Capture the cell that displays the provided text and extract its (X, Y) central coordinate. 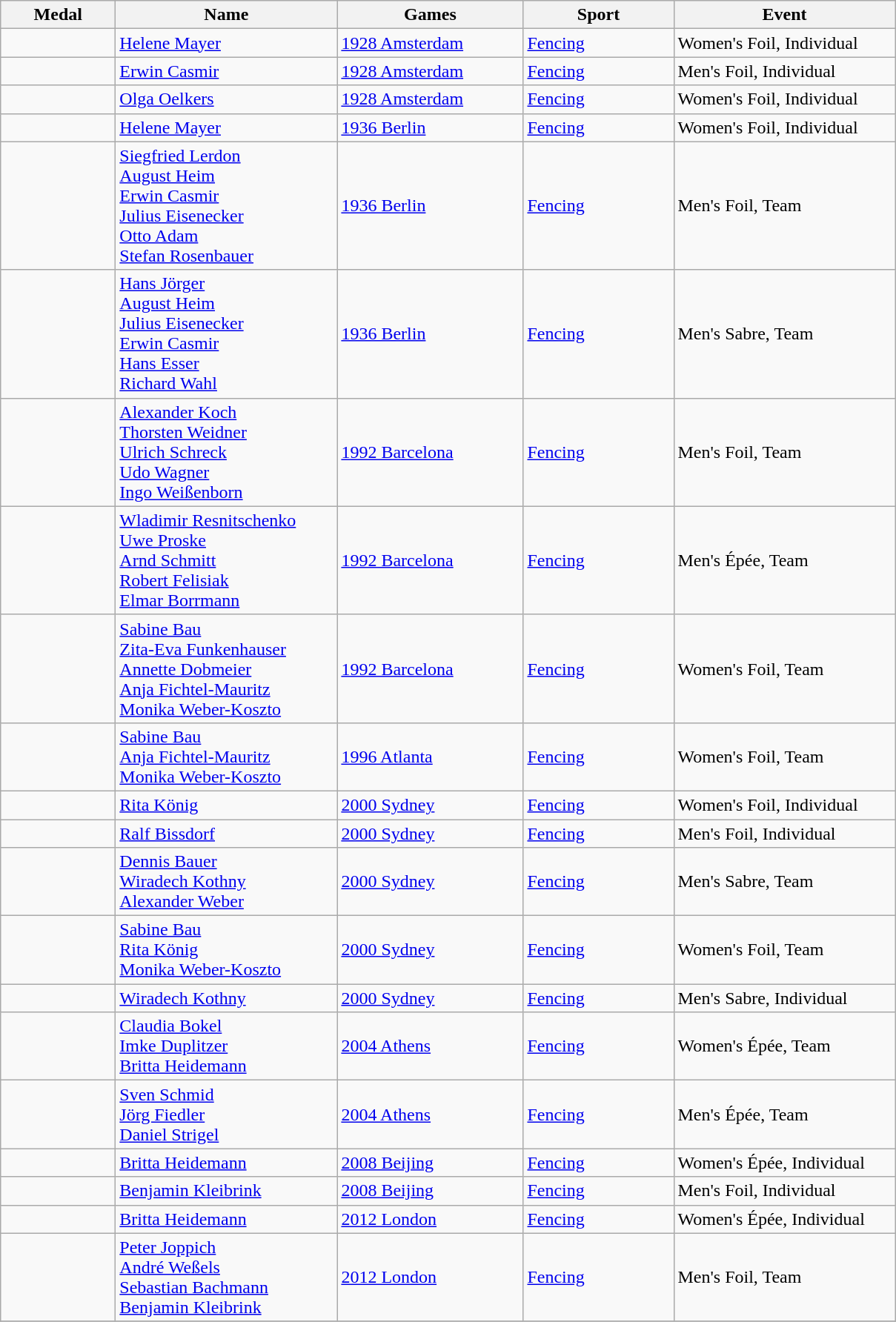
Alexander KochThorsten WeidnerUlrich SchreckUdo WagnerIngo Weißenborn (227, 452)
Sabine BauZita-Eva FunkenhauserAnnette DobmeierAnja Fichtel-MauritzMonika Weber-Koszto (227, 668)
Benjamin Kleibrink (227, 1191)
Name (227, 15)
Dennis BauerWiradech KothnyAlexander Weber (227, 882)
Siegfried LerdonAugust HeimErwin CasmirJulius EiseneckerOtto AdamStefan Rosenbauer (227, 206)
Claudia BokelImke DuplitzerBritta Heidemann (227, 1046)
Rita König (227, 805)
Men's Sabre, Individual (784, 998)
Women's Épée, Team (784, 1046)
Sport (599, 15)
Ralf Bissdorf (227, 834)
Wladimir ResnitschenkoUwe ProskeArnd SchmittRobert FelisiakElmar Borrmann (227, 560)
Hans JörgerAugust HeimJulius EiseneckerErwin CasmirHans EsserRichard Wahl (227, 333)
Medal (58, 15)
Wiradech Kothny (227, 998)
Peter JoppichAndré WeßelsSebastian BachmannBenjamin Kleibrink (227, 1278)
Sven SchmidJörg FiedlerDaniel Strigel (227, 1115)
Event (784, 15)
Sabine BauRita KönigMonika Weber-Koszto (227, 950)
1996 Atlanta (430, 757)
Olga Oelkers (227, 99)
Sabine BauAnja Fichtel-MauritzMonika Weber-Koszto (227, 757)
Erwin Casmir (227, 71)
Games (430, 15)
